Provide the (x, y) coordinate of the cell's center where the given text is located.  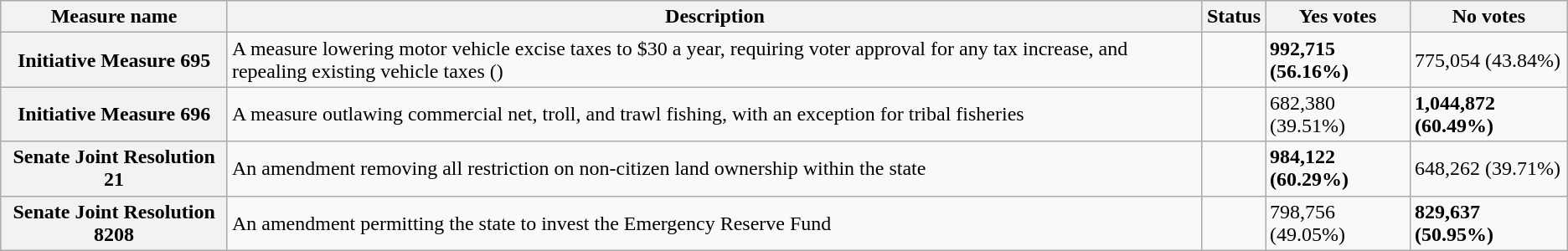
Description (714, 17)
682,380 (39.51%) (1338, 114)
775,054 (43.84%) (1488, 60)
An amendment permitting the state to invest the Emergency Reserve Fund (714, 223)
A measure outlawing commercial net, troll, and trawl fishing, with an exception for tribal fisheries (714, 114)
Senate Joint Resolution 21 (114, 169)
992,715 (56.16%) (1338, 60)
Yes votes (1338, 17)
829,637 (50.95%) (1488, 223)
Measure name (114, 17)
Initiative Measure 695 (114, 60)
No votes (1488, 17)
An amendment removing all restriction on non-citizen land ownership within the state (714, 169)
Initiative Measure 696 (114, 114)
984,122 (60.29%) (1338, 169)
Status (1233, 17)
1,044,872 (60.49%) (1488, 114)
648,262 (39.71%) (1488, 169)
Senate Joint Resolution 8208 (114, 223)
798,756 (49.05%) (1338, 223)
A measure lowering motor vehicle excise taxes to $30 a year, requiring voter approval for any tax increase, and repealing existing vehicle taxes () (714, 60)
